Detect which cell encompasses the target text, then output its (X, Y) center coordinate. 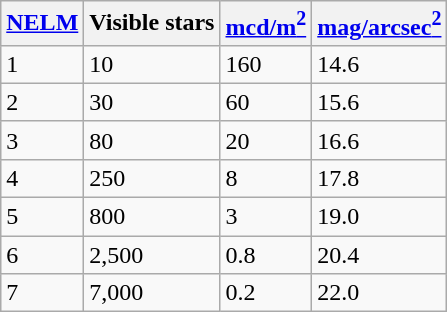
20.4 (380, 255)
60 (266, 102)
800 (152, 217)
mag/arcsec2 (380, 24)
Visible stars (152, 24)
160 (266, 64)
17.8 (380, 178)
7 (42, 293)
30 (152, 102)
7,000 (152, 293)
2,500 (152, 255)
0.8 (266, 255)
2 (42, 102)
5 (42, 217)
NELM (42, 24)
20 (266, 140)
15.6 (380, 102)
14.6 (380, 64)
10 (152, 64)
1 (42, 64)
22.0 (380, 293)
0.2 (266, 293)
4 (42, 178)
250 (152, 178)
mcd/m2 (266, 24)
16.6 (380, 140)
8 (266, 178)
19.0 (380, 217)
6 (42, 255)
80 (152, 140)
